Capture the cell that displays the provided text and extract its (x, y) central coordinate. 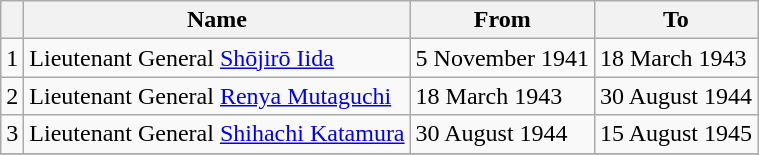
To (676, 20)
Name (217, 20)
1 (12, 58)
15 August 1945 (676, 134)
Lieutenant General Shihachi Katamura (217, 134)
Lieutenant General Shōjirō Iida (217, 58)
From (502, 20)
3 (12, 134)
2 (12, 96)
Lieutenant General Renya Mutaguchi (217, 96)
5 November 1941 (502, 58)
